Determine the (x, y) coordinate at the center of the cell enclosing the given text.  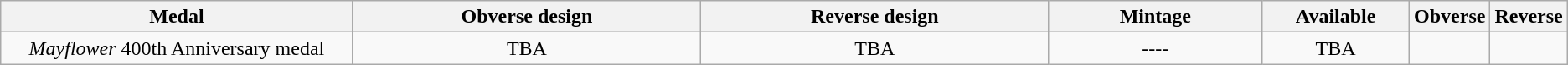
---- (1156, 48)
Reverse (1529, 17)
Obverse (1450, 17)
Medal (177, 17)
Mayflower 400th Anniversary medal (177, 48)
Mintage (1156, 17)
Reverse design (874, 17)
Obverse design (527, 17)
Available (1336, 17)
